Pinpoint the cell where the given text exists, returning its [x, y] midpoint coordinate. 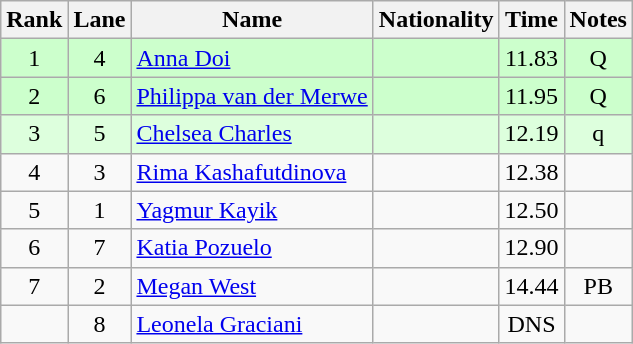
14.44 [532, 286]
Chelsea Charles [252, 134]
12.38 [532, 172]
11.83 [532, 58]
Rank [34, 20]
Rima Kashafutdinova [252, 172]
Lane [100, 20]
12.50 [532, 210]
Anna Doi [252, 58]
DNS [532, 324]
PB [598, 286]
8 [100, 324]
12.19 [532, 134]
Katia Pozuelo [252, 248]
q [598, 134]
11.95 [532, 96]
Time [532, 20]
Name [252, 20]
Leonela Graciani [252, 324]
Nationality [436, 20]
Megan West [252, 286]
12.90 [532, 248]
Notes [598, 20]
Yagmur Kayik [252, 210]
Philippa van der Merwe [252, 96]
